Extract the (X, Y) coordinate from the center of the cell holding the provided text.  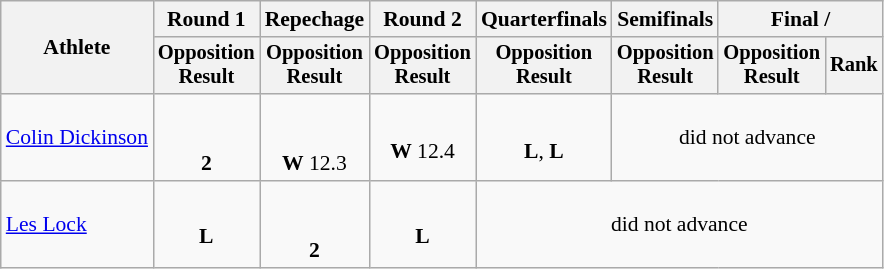
W 12.4 (422, 138)
Final / (800, 19)
Les Lock (77, 224)
Rank (854, 66)
Quarterfinals (544, 19)
W 12.3 (315, 138)
Athlete (77, 48)
Semifinals (666, 19)
Round 2 (422, 19)
Round 1 (206, 19)
Repechage (315, 19)
Colin Dickinson (77, 138)
L, L (544, 138)
